Find where the given text appears and provide that cell's center as (X, Y) coordinate. 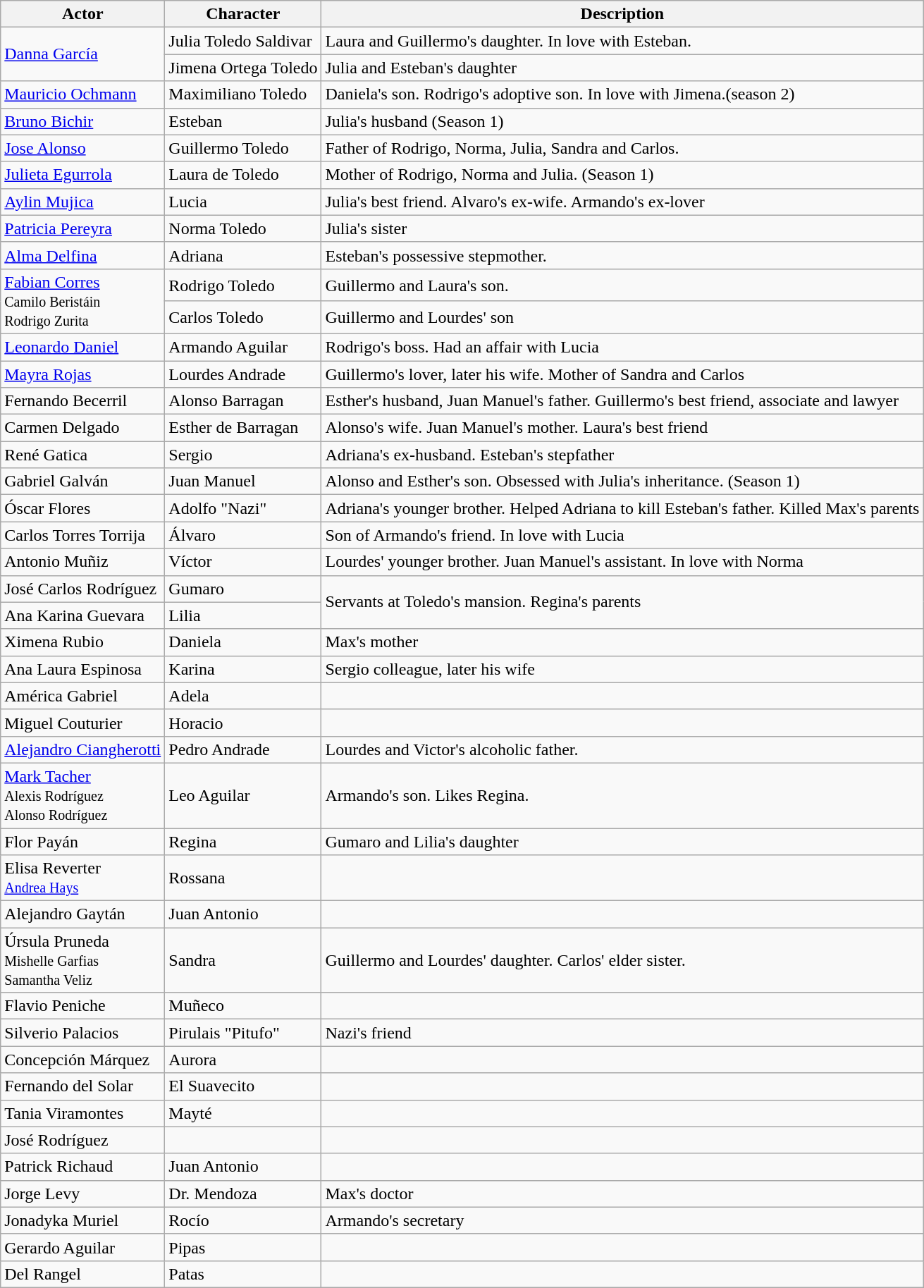
José Carlos Rodríguez (83, 589)
Ana Laura Espinosa (83, 669)
Maximiliano Toledo (243, 94)
Jorge Levy (83, 1194)
Servants at Toledo's mansion. Regina's parents (622, 602)
Gumaro and Lilia's daughter (622, 841)
Mark TacherAlexis RodríguezAlonso Rodríguez (83, 795)
Gabriel Galván (83, 482)
Rodrigo Toledo (243, 285)
José Rodríguez (83, 1140)
Actor (83, 14)
Esther de Barragan (243, 428)
Carlos Toledo (243, 317)
América Gabriel (83, 696)
Jose Alonso (83, 148)
Rodrigo's boss. Had an affair with Lucia (622, 347)
Lucia (243, 202)
Lourdes and Victor's alcoholic father. (622, 749)
Fernando del Solar (83, 1086)
Aylin Mujica (83, 202)
Pipas (243, 1247)
Regina (243, 841)
Carmen Delgado (83, 428)
Dr. Mendoza (243, 1194)
Armando's son. Likes Regina. (622, 795)
Armando Aguilar (243, 347)
Esteban's possessive stepmother. (622, 255)
Adolfo "Nazi" (243, 508)
Ana Karina Guevara (83, 615)
Flor Payán (83, 841)
Alonso and Esther's son. Obsessed with Julia's inheritance. (Season 1) (622, 482)
Lourdes Andrade (243, 374)
Pedro Andrade (243, 749)
Patas (243, 1274)
Guillermo and Laura's son. (622, 285)
Daniela (243, 642)
Patrick Richaud (83, 1167)
Juan Manuel (243, 482)
Sergio colleague, later his wife (622, 669)
Guillermo's lover, later his wife. Mother of Sandra and Carlos (622, 374)
Miguel Couturier (83, 723)
Pirulais "Pitufo" (243, 1033)
Leonardo Daniel (83, 347)
Concepción Márquez (83, 1060)
Armando's secretary (622, 1220)
Julia's sister (622, 228)
Father of Rodrigo, Norma, Julia, Sandra and Carlos. (622, 148)
Daniela's son. Rodrigo's adoptive son. In love with Jimena.(season 2) (622, 94)
Fernando Becerril (83, 401)
Adela (243, 696)
Elisa Reverter Andrea Hays (83, 878)
Julia and Esteban's daughter (622, 68)
Sandra (243, 960)
Alonso Barragan (243, 401)
Antonio Muñiz (83, 562)
Karina (243, 669)
Julia's husband (Season 1) (622, 121)
Gerardo Aguilar (83, 1247)
Adriana's ex-husband. Esteban's stepfather (622, 455)
Son of Armando's friend. In love with Lucia (622, 535)
Horacio (243, 723)
Aurora (243, 1060)
Úrsula PrunedaMishelle GarfiasSamantha Veliz (83, 960)
Álvaro (243, 535)
Esteban (243, 121)
Óscar Flores (83, 508)
Nazi's friend (622, 1033)
Leo Aguilar (243, 795)
Alma Delfina (83, 255)
Lourdes' younger brother. Juan Manuel's assistant. In love with Norma (622, 562)
Muñeco (243, 1006)
Adriana's younger brother. Helped Adriana to kill Esteban's father. Killed Max's parents (622, 508)
Fabian Corres Camilo BeristáinRodrigo Zurita (83, 301)
Víctor (243, 562)
René Gatica (83, 455)
Del Rangel (83, 1274)
Julia's best friend. Alvaro's ex-wife. Armando's ex-lover (622, 202)
Max's mother (622, 642)
Mother of Rodrigo, Norma and Julia. (Season 1) (622, 175)
Mayté (243, 1113)
Character (243, 14)
Norma Toledo (243, 228)
El Suavecito (243, 1086)
Gumaro (243, 589)
Julia Toledo Saldivar (243, 41)
Tania Viramontes (83, 1113)
Jonadyka Muriel (83, 1220)
Guillermo and Lourdes' son (622, 317)
Laura de Toledo (243, 175)
Flavio Peniche (83, 1006)
Patricia Pereyra (83, 228)
Alejandro Gaytán (83, 914)
Esther's husband, Juan Manuel's father. Guillermo's best friend, associate and lawyer (622, 401)
Mayra Rojas (83, 374)
Silverio Palacios (83, 1033)
Sergio (243, 455)
Carlos Torres Torrija (83, 535)
Julieta Egurrola (83, 175)
Jimena Ortega Toledo (243, 68)
Danna García (83, 54)
Guillermo and Lourdes' daughter. Carlos' elder sister. (622, 960)
Adriana (243, 255)
Description (622, 14)
Alejandro Ciangherotti (83, 749)
Alonso's wife. Juan Manuel's mother. Laura's best friend (622, 428)
Bruno Bichir (83, 121)
Ximena Rubio (83, 642)
Lilia (243, 615)
Mauricio Ochmann (83, 94)
Max's doctor (622, 1194)
Rocío (243, 1220)
Guillermo Toledo (243, 148)
Rossana (243, 878)
Laura and Guillermo's daughter. In love with Esteban. (622, 41)
